Identify which cell holds the provided text, then report its (x, y) central coordinate. 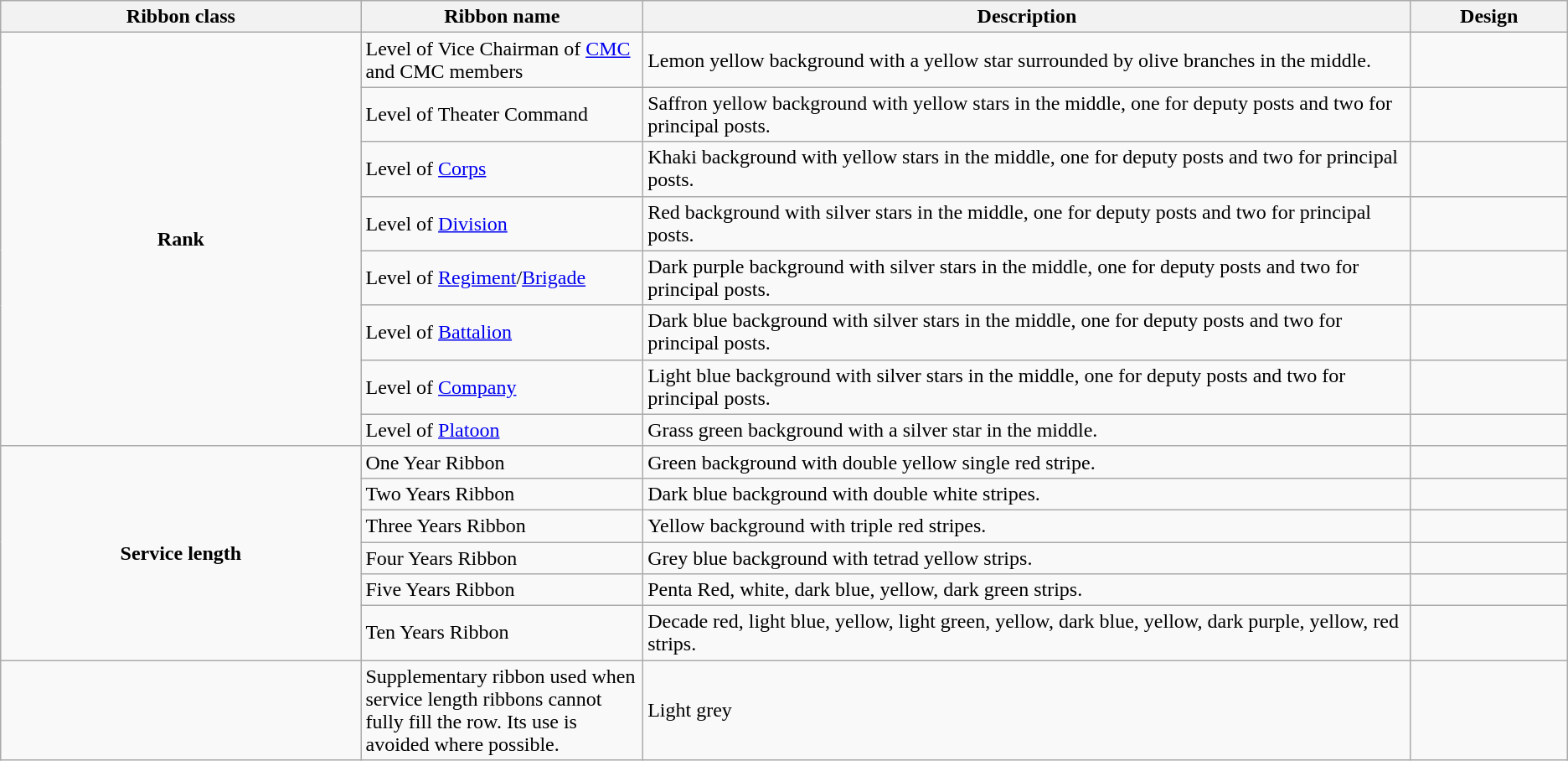
Light blue background with silver stars in the middle, one for deputy posts and two for principal posts. (1027, 387)
Level of Platoon (503, 430)
Green background with double yellow single red stripe. (1027, 462)
Decade red, light blue, yellow, light green, yellow, dark blue, yellow, dark purple, yellow, red strips. (1027, 634)
Design (1489, 17)
Supplementary ribbon used when service length ribbons cannot fully fill the row. Its use is avoided where possible. (503, 711)
Dark purple background with silver stars in the middle, one for deputy posts and two for principal posts. (1027, 278)
Level of Regiment/Brigade (503, 278)
Ten Years Ribbon (503, 634)
Level of Theater Command (503, 114)
Five Years Ribbon (503, 590)
Khaki background with yellow stars in the middle, one for deputy posts and two for principal posts. (1027, 169)
Ribbon class (181, 17)
Rank (181, 240)
Grey blue background with tetrad yellow strips. (1027, 557)
Level of Company (503, 387)
Level of Division (503, 223)
Description (1027, 17)
Dark blue background with silver stars in the middle, one for deputy posts and two for principal posts. (1027, 332)
Penta Red, white, dark blue, yellow, dark green strips. (1027, 590)
Four Years Ribbon (503, 557)
Dark blue background with double white stripes. (1027, 494)
Saffron yellow background with yellow stars in the middle, one for deputy posts and two for principal posts. (1027, 114)
Level of Battalion (503, 332)
Two Years Ribbon (503, 494)
Light grey (1027, 711)
Level of Corps (503, 169)
Grass green background with a silver star in the middle. (1027, 430)
Level of Vice Chairman of CMC and CMC members (503, 60)
Three Years Ribbon (503, 525)
Red background with silver stars in the middle, one for deputy posts and two for principal posts. (1027, 223)
Ribbon name (503, 17)
Service length (181, 553)
Yellow background with triple red stripes. (1027, 525)
Lemon yellow background with a yellow star surrounded by olive branches in the middle. (1027, 60)
One Year Ribbon (503, 462)
